Pinpoint the cell where the given text exists, returning its (X, Y) midpoint coordinate. 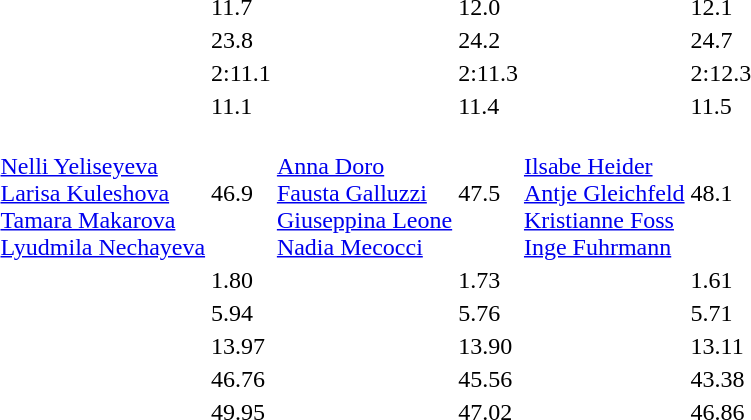
23.8 (242, 40)
5.94 (242, 313)
2:11.1 (242, 73)
47.5 (488, 193)
1.73 (488, 280)
24.2 (488, 40)
11.1 (242, 106)
46.9 (242, 193)
Ilsabe HeiderAntje GleichfeldKristianne FossInge Fuhrmann (604, 193)
Anna DoroFausta GalluzziGiuseppina LeoneNadia Mecocci (364, 193)
11.4 (488, 106)
46.76 (242, 379)
2:11.3 (488, 73)
5.76 (488, 313)
13.90 (488, 346)
1.80 (242, 280)
13.97 (242, 346)
45.56 (488, 379)
